Detect which cell encompasses the target text, then output its [x, y] center coordinate. 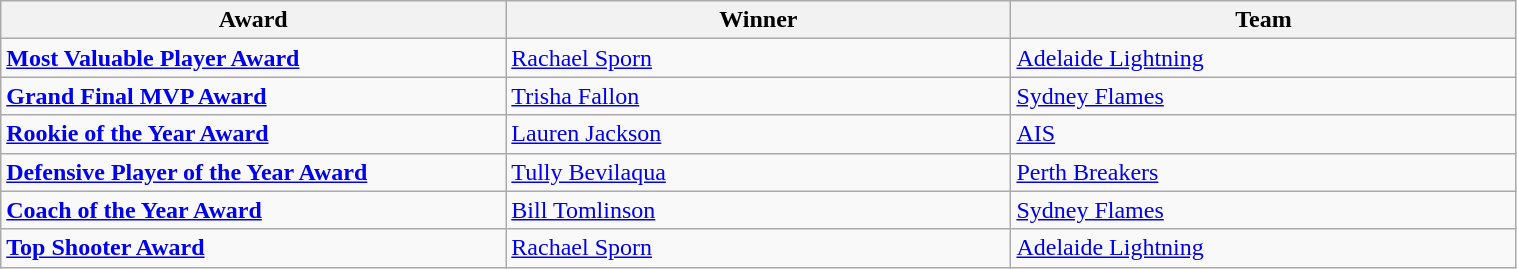
Bill Tomlinson [758, 210]
Grand Final MVP Award [254, 96]
Trisha Fallon [758, 96]
Coach of the Year Award [254, 210]
Lauren Jackson [758, 134]
Rookie of the Year Award [254, 134]
Most Valuable Player Award [254, 58]
Tully Bevilaqua [758, 172]
Team [1264, 20]
Defensive Player of the Year Award [254, 172]
Award [254, 20]
Perth Breakers [1264, 172]
AIS [1264, 134]
Winner [758, 20]
Top Shooter Award [254, 248]
